Detect which cell encompasses the target text, then output its [X, Y] center coordinate. 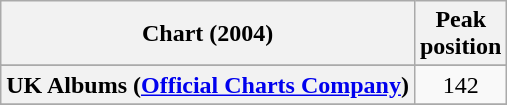
UK Albums (Official Charts Company) [208, 85]
142 [460, 85]
Peak position [460, 34]
Chart (2004) [208, 34]
